Pinpoint the cell where the given text exists, returning its [X, Y] midpoint coordinate. 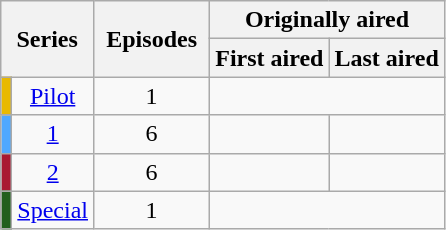
First aired [270, 58]
Last aired [386, 58]
Originally aired [328, 20]
Pilot [53, 96]
Special [53, 210]
2 [53, 172]
Series [48, 39]
Episodes [152, 39]
